Provide the (X, Y) coordinate of the cell's center where the given text is located.  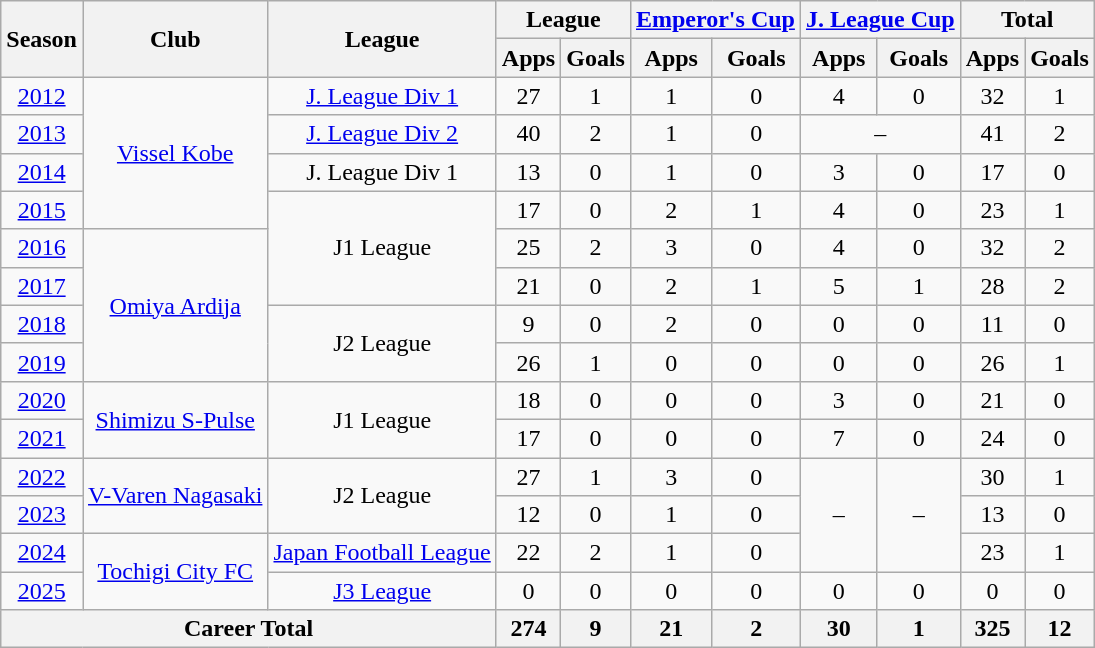
22 (528, 553)
2020 (42, 400)
24 (992, 438)
Tochigi City FC (174, 572)
Japan Football League (382, 553)
274 (528, 629)
Omiya Ardija (174, 305)
2019 (42, 362)
Club (174, 39)
28 (992, 286)
Career Total (249, 629)
2018 (42, 324)
Vissel Kobe (174, 153)
325 (992, 629)
J. League Cup (880, 20)
41 (992, 134)
J. League Div 2 (382, 134)
18 (528, 400)
2024 (42, 553)
2021 (42, 438)
2014 (42, 172)
2023 (42, 515)
V-Varen Nagasaki (174, 496)
2012 (42, 96)
Emperor's Cup (715, 20)
2013 (42, 134)
11 (992, 324)
Total (1027, 20)
2025 (42, 591)
2016 (42, 248)
40 (528, 134)
Season (42, 39)
2015 (42, 210)
25 (528, 248)
J3 League (382, 591)
5 (838, 286)
2022 (42, 477)
2017 (42, 286)
7 (838, 438)
Shimizu S-Pulse (174, 419)
